Find where the given text appears and provide that cell's center as [X, Y] coordinate. 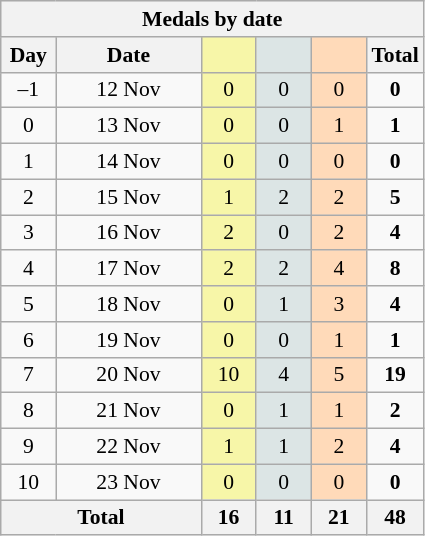
22 Nov [128, 447]
14 Nov [128, 162]
15 Nov [128, 197]
Date [128, 55]
20 Nov [128, 375]
7 [28, 375]
21 Nov [128, 411]
–1 [28, 90]
Day [28, 55]
Medals by date [212, 19]
12 Nov [128, 90]
9 [28, 447]
23 Nov [128, 482]
17 Nov [128, 269]
6 [28, 340]
19 Nov [128, 340]
11 [284, 518]
16 [228, 518]
19 [394, 375]
21 [338, 518]
13 Nov [128, 126]
18 Nov [128, 304]
16 Nov [128, 233]
48 [394, 518]
